Scan for the cell matching the given text and deliver its [X, Y] coordinate at center. 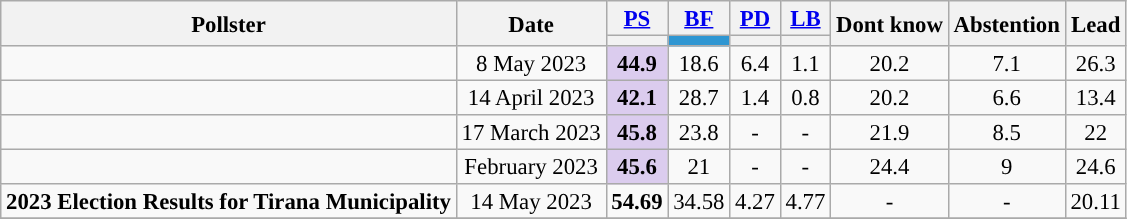
21 [699, 168]
8 May 2023 [531, 64]
14 April 2023 [531, 98]
Lead [1096, 24]
6.4 [755, 64]
LB [805, 18]
Pollster [228, 24]
8.5 [1006, 132]
Date [531, 24]
1.1 [805, 64]
4.27 [755, 202]
28.7 [699, 98]
26.3 [1096, 64]
Dont know [890, 24]
54.69 [637, 202]
14 May 2023 [531, 202]
34.58 [699, 202]
BF [699, 18]
21.9 [890, 132]
PD [755, 18]
17 March 2023 [531, 132]
18.6 [699, 64]
45.6 [637, 168]
23.8 [699, 132]
24.4 [890, 168]
7.1 [1006, 64]
20.11 [1096, 202]
1.4 [755, 98]
42.1 [637, 98]
22 [1096, 132]
0.8 [805, 98]
6.6 [1006, 98]
24.6 [1096, 168]
4.77 [805, 202]
2023 Election Results for Tirana Municipality [228, 202]
9 [1006, 168]
February 2023 [531, 168]
13.4 [1096, 98]
PS [637, 18]
44.9 [637, 64]
Abstention [1006, 24]
45.8 [637, 132]
